Find where the given text appears and provide that cell's center as [x, y] coordinate. 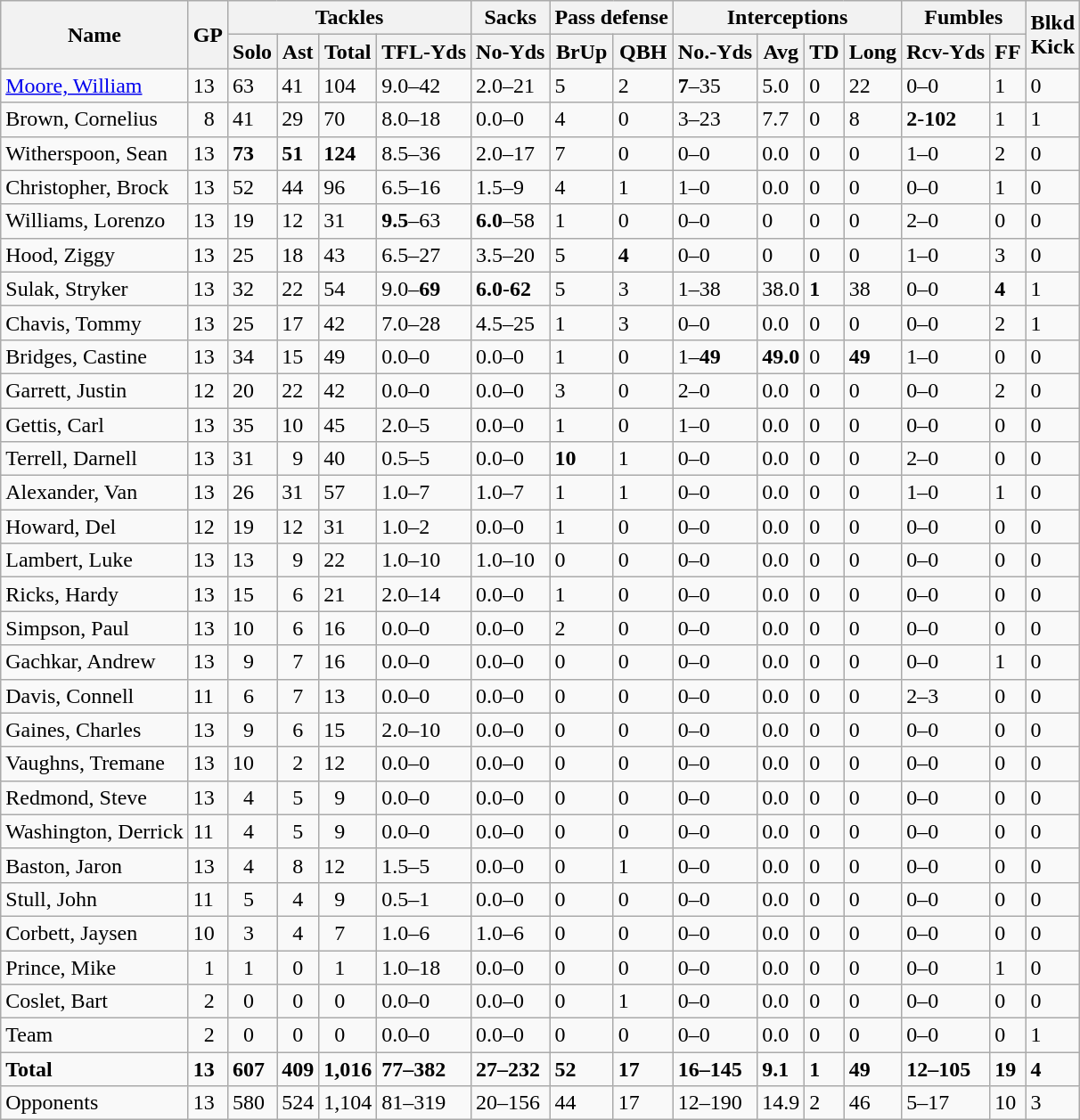
6.5–16 [424, 187]
70 [348, 119]
6.0-62 [511, 289]
Brown, Cornelius [94, 119]
7.0–28 [424, 323]
21 [348, 594]
0.5–5 [424, 459]
12–105 [946, 1069]
1.0–18 [424, 967]
1,016 [348, 1069]
40 [348, 459]
51 [298, 153]
2.0–10 [424, 730]
Sacks [511, 18]
Coslet, Bart [94, 1001]
38 [872, 289]
124 [348, 153]
1,104 [348, 1103]
104 [348, 86]
Rcv-Yds [946, 52]
9.5–63 [424, 221]
Bridges, Castine [94, 356]
TFL-Yds [424, 52]
16–145 [715, 1069]
49.0 [781, 356]
1–38 [715, 289]
32 [253, 289]
Tackles [349, 18]
607 [253, 1069]
6.0–58 [511, 221]
Stull, John [94, 899]
5–17 [946, 1103]
Witherspoon, Sean [94, 153]
Corbett, Jaysen [94, 933]
Ast [298, 52]
35 [253, 425]
8.5–36 [424, 153]
524 [298, 1103]
3–23 [715, 119]
4.5–25 [511, 323]
Interceptions [787, 18]
27–232 [511, 1069]
No-Yds [511, 52]
Davis, Connell [94, 696]
Ricks, Hardy [94, 594]
580 [253, 1103]
Christopher, Brock [94, 187]
Name [94, 35]
18 [298, 255]
14.9 [781, 1103]
Lambert, Luke [94, 560]
7.7 [781, 119]
Fumbles [964, 18]
20 [253, 390]
Sulak, Stryker [94, 289]
7–35 [715, 86]
45 [348, 425]
3.5–20 [511, 255]
2.0–17 [511, 153]
2–3 [946, 696]
1.5–5 [424, 865]
Gaines, Charles [94, 730]
Gettis, Carl [94, 425]
2.0–14 [424, 594]
0.5–1 [424, 899]
1–49 [715, 356]
2.0–21 [511, 86]
GP [208, 35]
9.1 [781, 1069]
Prince, Mike [94, 967]
38.0 [781, 289]
81–319 [424, 1103]
Williams, Lorenzo [94, 221]
Opponents [94, 1103]
Redmond, Steve [94, 797]
Howard, Del [94, 527]
BrUp [581, 52]
57 [348, 493]
Team [94, 1035]
Gachkar, Andrew [94, 662]
Long [872, 52]
2-102 [946, 119]
Hood, Ziggy [94, 255]
12–190 [715, 1103]
No.-Yds [715, 52]
6.5–27 [424, 255]
Solo [253, 52]
Vaughns, Tremane [94, 764]
26 [253, 493]
409 [298, 1069]
Moore, William [94, 86]
96 [348, 187]
2.0–5 [424, 425]
1.5–9 [511, 187]
29 [298, 119]
Avg [781, 52]
BlkdKick [1052, 35]
FF [1008, 52]
8.0–18 [424, 119]
46 [872, 1103]
Pass defense [611, 18]
9.0–69 [424, 289]
Baston, Jaron [94, 865]
73 [253, 153]
43 [348, 255]
Washington, Derrick [94, 831]
34 [253, 356]
20–156 [511, 1103]
1.0–2 [424, 527]
Alexander, Van [94, 493]
54 [348, 289]
5.0 [781, 86]
Chavis, Tommy [94, 323]
Garrett, Justin [94, 390]
Terrell, Darnell [94, 459]
TD [824, 52]
63 [253, 86]
Simpson, Paul [94, 628]
9.0–42 [424, 86]
QBH [643, 52]
77–382 [424, 1069]
